Scan for the cell matching the given text and deliver its [X, Y] coordinate at center. 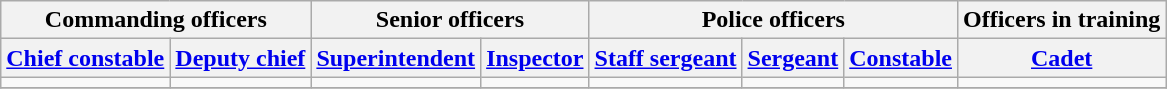
Senior officers [450, 20]
Superintendent [396, 58]
Chief constable [86, 58]
Inspector [535, 58]
Officers in training [1061, 20]
Staff sergeant [666, 58]
Police officers [773, 20]
Sergeant [793, 58]
Commanding officers [156, 20]
Cadet [1061, 58]
Deputy chief [240, 58]
Constable [901, 58]
